Find where the given text appears and provide that cell's center as (X, Y) coordinate. 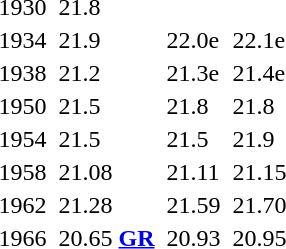
22.0e (194, 40)
21.28 (106, 205)
21.8 (194, 106)
21.11 (194, 172)
21.9 (106, 40)
21.08 (106, 172)
21.3e (194, 73)
21.59 (194, 205)
21.2 (106, 73)
